Find where the given text appears and provide that cell's center as (x, y) coordinate. 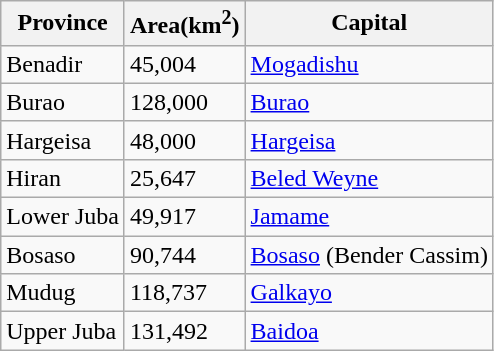
Beled Weyne (369, 178)
Hiran (63, 178)
Baidoa (369, 331)
Bosaso (63, 255)
Mudug (63, 293)
Benadir (63, 64)
45,004 (184, 64)
Galkayo (369, 293)
Area(km2) (184, 24)
118,737 (184, 293)
25,647 (184, 178)
Jamame (369, 217)
Mogadishu (369, 64)
49,917 (184, 217)
Upper Juba (63, 331)
Lower Juba (63, 217)
48,000 (184, 140)
128,000 (184, 102)
131,492 (184, 331)
Province (63, 24)
Capital (369, 24)
Bosaso (Bender Cassim) (369, 255)
90,744 (184, 255)
